Return (X, Y) of the center of cell containing provided text 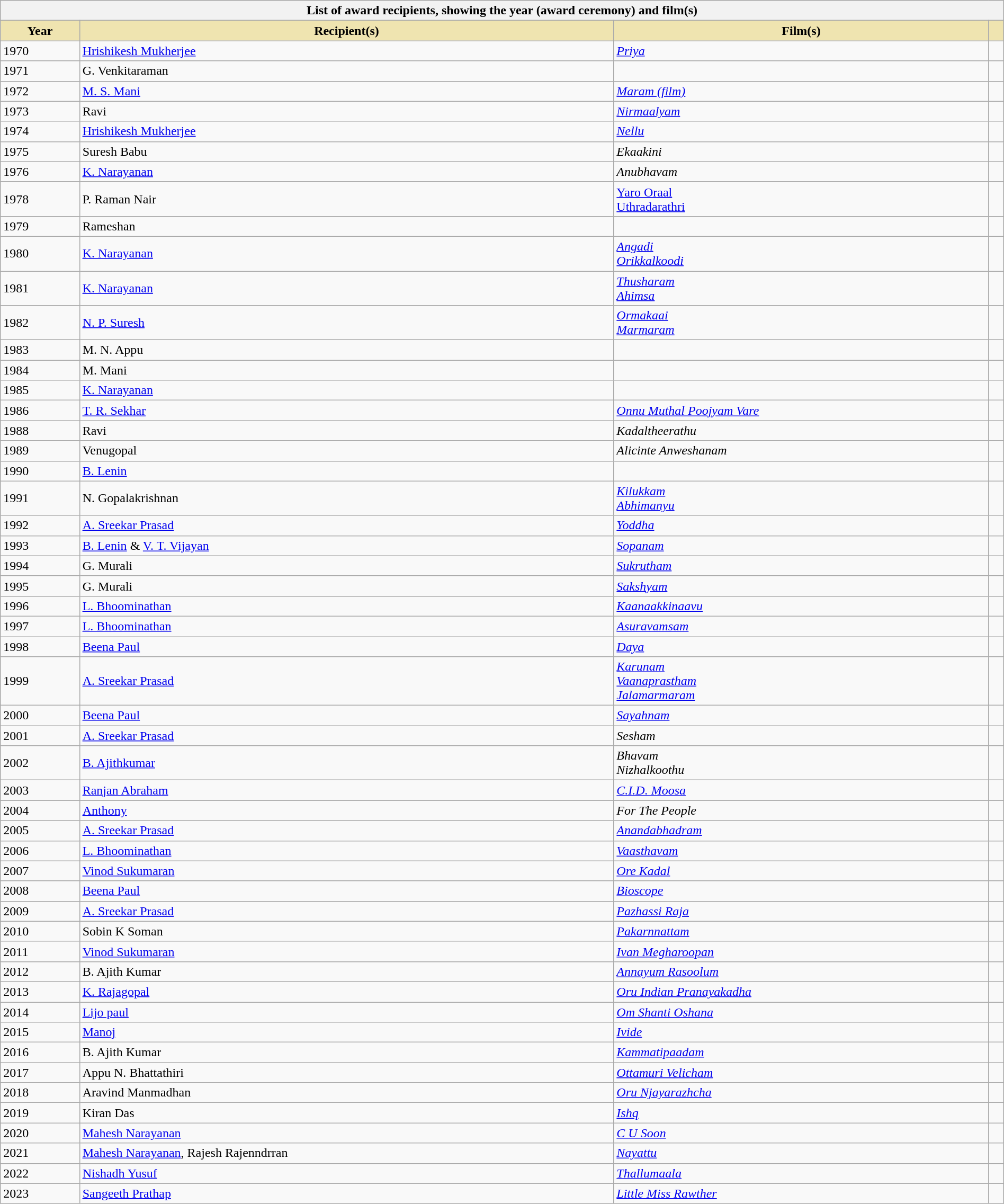
Ottamuri Velicham (801, 1073)
Thallumaala (801, 1173)
1991 (40, 498)
Yoddha (801, 525)
Sopanam (801, 546)
Aravind Manmadhan (346, 1093)
B. Ajithkumar (346, 763)
M. N. Appu (346, 350)
Om Shanti Oshana (801, 1012)
C.I.D. Moosa (801, 790)
Onnu Muthal Poojyam Vare (801, 411)
2009 (40, 911)
Pazhassi Raja (801, 911)
2023 (40, 1193)
1998 (40, 647)
Sobin K Soman (346, 931)
BhavamNizhalkoothu (801, 763)
1982 (40, 323)
Daya (801, 647)
Sayahnam (801, 716)
List of award recipients, showing the year (award ceremony) and film(s) (502, 11)
1978 (40, 199)
Asuravamsam (801, 626)
Nayattu (801, 1153)
2002 (40, 763)
2001 (40, 736)
Mahesh Narayanan, Rajesh Rajenndrran (346, 1153)
1974 (40, 131)
1971 (40, 71)
Anubhavam (801, 172)
Ivide (801, 1032)
2013 (40, 992)
1970 (40, 51)
M. S. Mani (346, 91)
Sesham (801, 736)
Nellu (801, 131)
Nirmaalyam (801, 111)
1980 (40, 253)
Ekaakini (801, 151)
AngadiOrikkalkoodi (801, 253)
G. Venkitaraman (346, 71)
Ore Kadal (801, 871)
Vaasthavam (801, 851)
1995 (40, 586)
Ishq (801, 1113)
1976 (40, 172)
Alicinte Anweshanam (801, 451)
1983 (40, 350)
1979 (40, 226)
Oru Indian Pranayakadha (801, 992)
1989 (40, 451)
KarunamVaanaprasthamJalamarmaram (801, 681)
1996 (40, 606)
1999 (40, 681)
Appu N. Bhattathiri (346, 1073)
2008 (40, 891)
2018 (40, 1093)
P. Raman Nair (346, 199)
1984 (40, 370)
Kaanaakkinaavu (801, 606)
2020 (40, 1133)
Anthony (346, 810)
2010 (40, 931)
Yaro OraalUthradarathri (801, 199)
Venugopal (346, 451)
Kiran Das (346, 1113)
Sukrutham (801, 566)
1994 (40, 566)
2011 (40, 951)
1981 (40, 288)
2005 (40, 831)
1973 (40, 111)
For The People (801, 810)
Anandabhadram (801, 831)
Kammatipaadam (801, 1053)
Year (40, 31)
Ranjan Abraham (346, 790)
B. Lenin (346, 471)
1997 (40, 626)
1975 (40, 151)
2016 (40, 1053)
1986 (40, 411)
C U Soon (801, 1133)
M. Mani (346, 370)
2004 (40, 810)
N. Gopalakrishnan (346, 498)
Mahesh Narayanan (346, 1133)
Little Miss Rawther (801, 1193)
2003 (40, 790)
1992 (40, 525)
T. R. Sekhar (346, 411)
2014 (40, 1012)
OrmakaaiMarmaram (801, 323)
2022 (40, 1173)
2006 (40, 851)
Bioscope (801, 891)
Sakshyam (801, 586)
Lijo paul (346, 1012)
2017 (40, 1073)
Pakarnnattam (801, 931)
Oru Njayarazhcha (801, 1093)
2021 (40, 1153)
2000 (40, 716)
Annayum Rasoolum (801, 971)
1985 (40, 390)
K. Rajagopal (346, 992)
Maram (film) (801, 91)
1972 (40, 91)
Priya (801, 51)
2007 (40, 871)
2019 (40, 1113)
2015 (40, 1032)
Kadaltheerathu (801, 431)
B. Lenin & V. T. Vijayan (346, 546)
N. P. Suresh (346, 323)
1988 (40, 431)
Nishadh Yusuf (346, 1173)
KilukkamAbhimanyu (801, 498)
Film(s) (801, 31)
2012 (40, 971)
Ivan Megharoopan (801, 951)
Thusharam Ahimsa (801, 288)
1990 (40, 471)
1993 (40, 546)
Manoj (346, 1032)
Recipient(s) (346, 31)
Suresh Babu (346, 151)
Rameshan (346, 226)
Sangeeth Prathap (346, 1193)
